For the text-containing cell, return its midpoint in [X, Y] coordinate format. 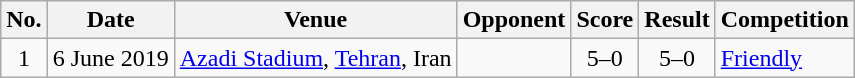
6 June 2019 [110, 58]
Date [110, 20]
1 [24, 58]
Score [605, 20]
No. [24, 20]
Competition [784, 20]
Opponent [514, 20]
Friendly [784, 58]
Azadi Stadium, Tehran, Iran [316, 58]
Venue [316, 20]
Result [677, 20]
